Find where the given text appears and provide that cell's center as [x, y] coordinate. 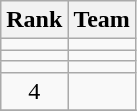
Team [102, 20]
4 [34, 91]
Rank [34, 20]
